Return (x, y) of the center of cell containing provided text 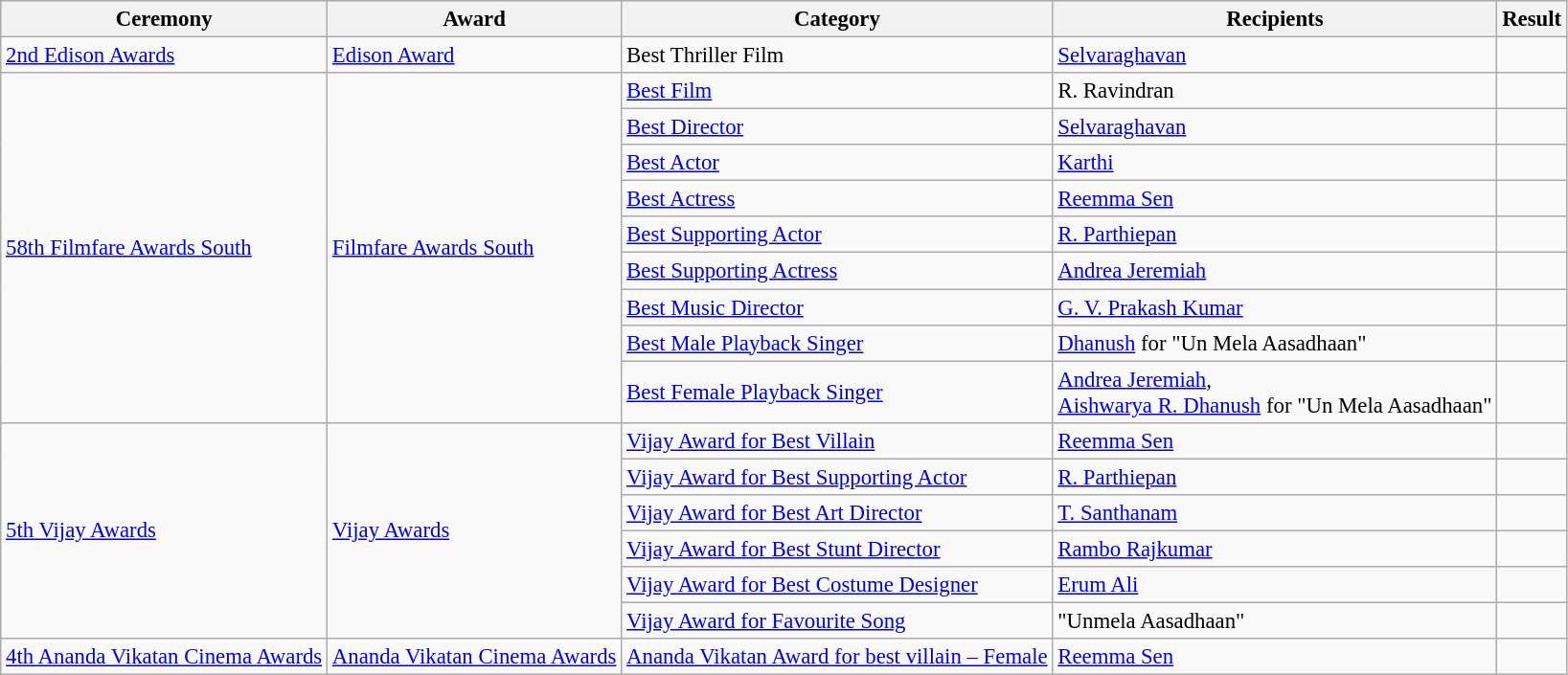
Result (1533, 19)
Best Male Playback Singer (837, 343)
Andrea Jeremiah (1275, 271)
Best Music Director (837, 307)
Category (837, 19)
Vijay Award for Best Stunt Director (837, 549)
Erum Ali (1275, 585)
Best Female Playback Singer (837, 393)
R. Ravindran (1275, 91)
Best Supporting Actress (837, 271)
Vijay Award for Favourite Song (837, 620)
Rambo Rajkumar (1275, 549)
4th Ananda Vikatan Cinema Awards (165, 657)
Vijay Awards (475, 530)
"Unmela Aasadhaan" (1275, 620)
Best Actress (837, 199)
Dhanush for "Un Mela Aasadhaan" (1275, 343)
T. Santhanam (1275, 513)
Vijay Award for Best Art Director (837, 513)
Edison Award (475, 56)
Karthi (1275, 163)
Best Director (837, 127)
Filmfare Awards South (475, 247)
Recipients (1275, 19)
Award (475, 19)
Vijay Award for Best Supporting Actor (837, 477)
G. V. Prakash Kumar (1275, 307)
Ananda Vikatan Cinema Awards (475, 657)
Best Supporting Actor (837, 235)
Best Thriller Film (837, 56)
Best Actor (837, 163)
Best Film (837, 91)
2nd Edison Awards (165, 56)
5th Vijay Awards (165, 530)
Andrea Jeremiah, Aishwarya R. Dhanush for "Un Mela Aasadhaan" (1275, 393)
Vijay Award for Best Costume Designer (837, 585)
Ceremony (165, 19)
Ananda Vikatan Award for best villain – Female (837, 657)
Vijay Award for Best Villain (837, 440)
58th Filmfare Awards South (165, 247)
